Scan for the cell matching the given text and deliver its [X, Y] coordinate at center. 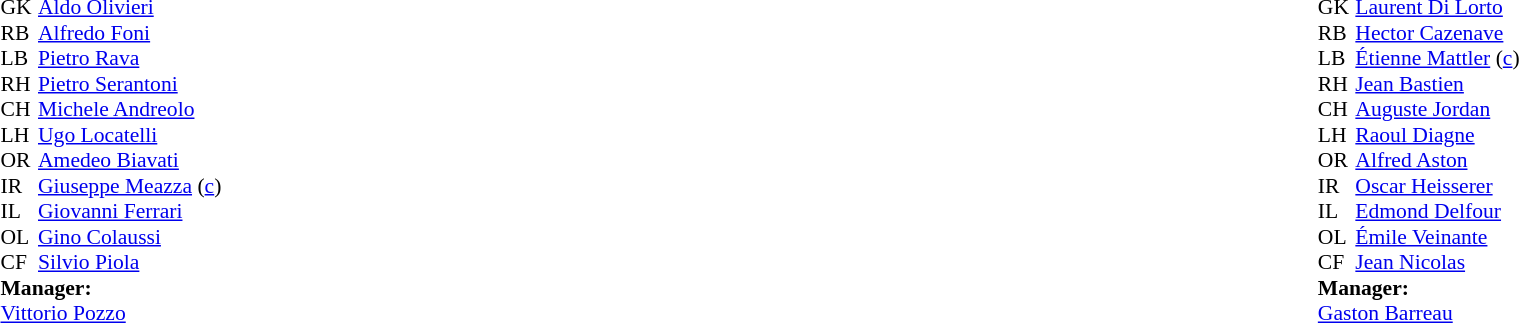
Émile Veinante [1437, 237]
Giovanni Ferrari [130, 211]
Ugo Locatelli [130, 135]
Raoul Diagne [1437, 135]
Oscar Heisserer [1437, 186]
Amedeo Biavati [130, 161]
Hector Cazenave [1437, 33]
Alfred Aston [1437, 161]
Auguste Jordan [1437, 109]
Pietro Serantoni [130, 84]
Étienne Mattler (c) [1437, 59]
Alfredo Foni [130, 33]
Silvio Piola [130, 263]
Pietro Rava [130, 59]
Michele Andreolo [130, 109]
Manager: [110, 288]
Gino Colaussi [130, 237]
Giuseppe Meazza (c) [130, 186]
Jean Bastien [1437, 84]
Edmond Delfour [1437, 211]
Jean Nicolas [1437, 263]
